Return (x, y) of the center of cell containing provided text 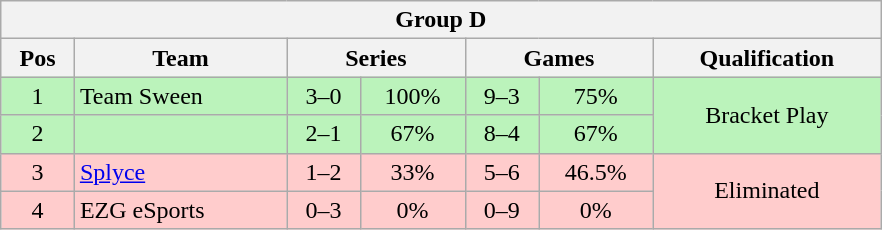
0–3 (324, 210)
8–4 (502, 134)
9–3 (502, 96)
2 (38, 134)
Group D (441, 20)
Pos (38, 58)
1–2 (324, 172)
Team Sween (180, 96)
5–6 (502, 172)
1 (38, 96)
100% (412, 96)
3 (38, 172)
Games (559, 58)
4 (38, 210)
75% (596, 96)
Series (376, 58)
2–1 (324, 134)
3–0 (324, 96)
33% (412, 172)
Team (180, 58)
Qualification (767, 58)
EZG eSports (180, 210)
Eliminated (767, 191)
46.5% (596, 172)
0–9 (502, 210)
Bracket Play (767, 115)
Splyce (180, 172)
